Pinpoint the cell where the given text exists, returning its [x, y] midpoint coordinate. 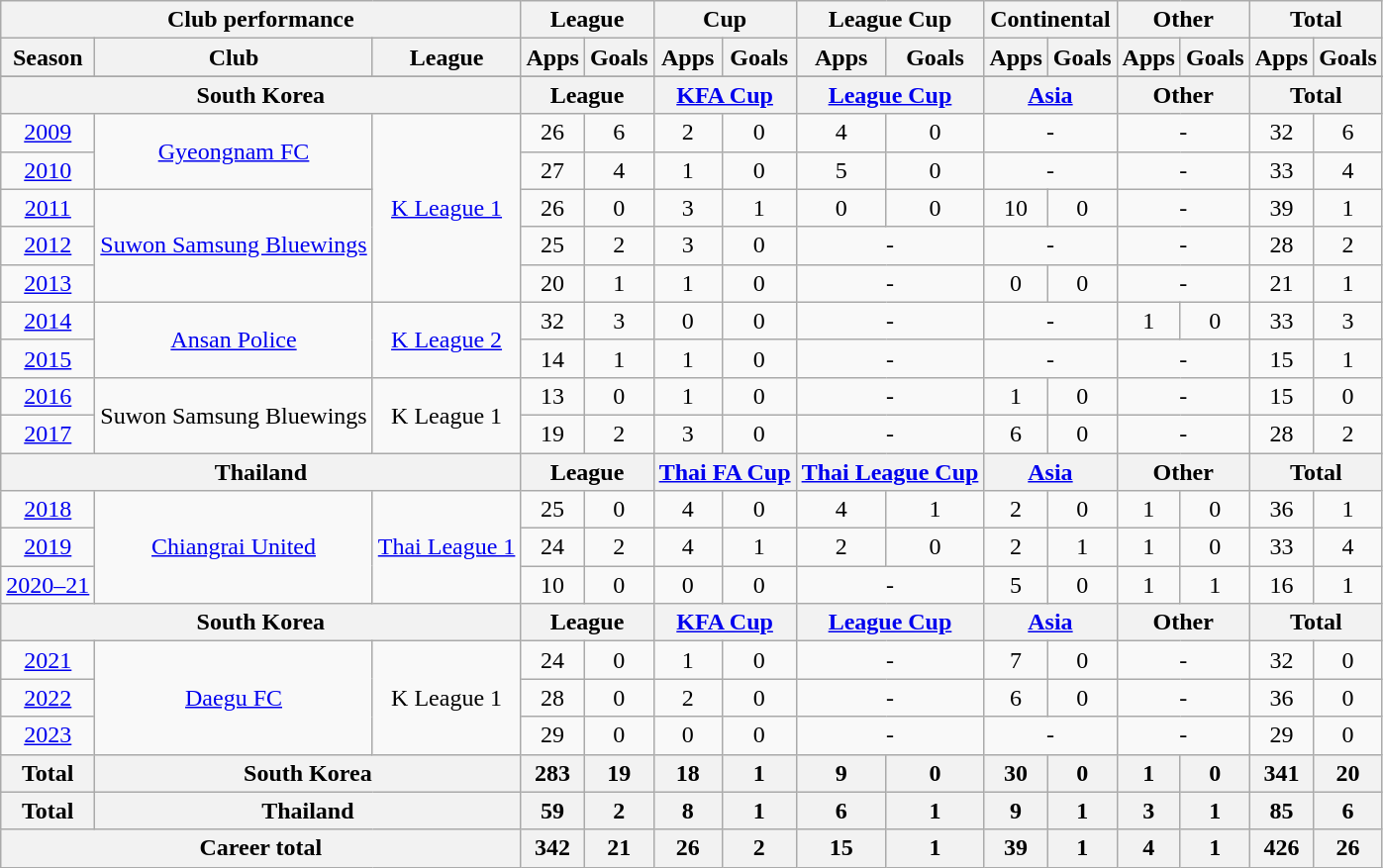
Chiangrai United [234, 547]
13 [552, 396]
426 [1281, 848]
2014 [48, 321]
Club performance [261, 20]
7 [1016, 660]
Thai League 1 [446, 547]
342 [552, 848]
Cup [725, 20]
59 [552, 811]
27 [552, 170]
K League 2 [446, 339]
8 [687, 811]
Career total [261, 848]
2012 [48, 245]
2016 [48, 396]
2022 [48, 698]
2017 [48, 434]
Ansan Police [234, 339]
283 [552, 773]
18 [687, 773]
Continental [1050, 20]
Season [48, 57]
2023 [48, 735]
341 [1281, 773]
2010 [48, 170]
2021 [48, 660]
Club [234, 57]
2019 [48, 547]
2020–21 [48, 585]
2013 [48, 283]
Thai FA Cup [725, 472]
14 [552, 358]
16 [1281, 585]
2015 [48, 358]
30 [1016, 773]
Daegu FC [234, 698]
85 [1281, 811]
Gyeongnam FC [234, 151]
2018 [48, 510]
Thai League Cup [890, 472]
2011 [48, 208]
2009 [48, 133]
